Return [x, y] of the center of cell containing provided text 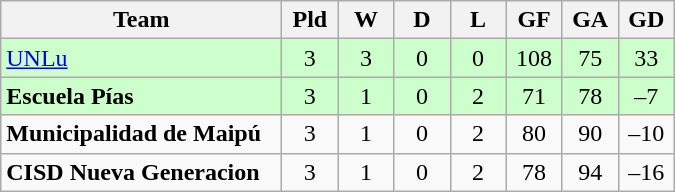
CISD Nueva Generacion [142, 172]
GD [646, 20]
71 [534, 96]
94 [590, 172]
UNLu [142, 58]
W [366, 20]
Municipalidad de Maipú [142, 134]
Pld [310, 20]
GA [590, 20]
–10 [646, 134]
–16 [646, 172]
80 [534, 134]
33 [646, 58]
Escuela Pías [142, 96]
Team [142, 20]
90 [590, 134]
–7 [646, 96]
D [422, 20]
GF [534, 20]
75 [590, 58]
L [478, 20]
108 [534, 58]
